Provide the (x, y) coordinate of the cell's center where the given text is located.  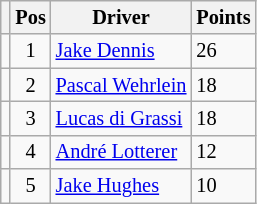
1 (30, 51)
Driver (122, 17)
4 (30, 152)
Points (223, 17)
Pos (30, 17)
12 (223, 152)
10 (223, 186)
2 (30, 85)
5 (30, 186)
André Lotterer (122, 152)
26 (223, 51)
Lucas di Grassi (122, 118)
3 (30, 118)
Jake Dennis (122, 51)
Jake Hughes (122, 186)
Pascal Wehrlein (122, 85)
